Provide the [x, y] coordinate of the cell's center where the given text is located.  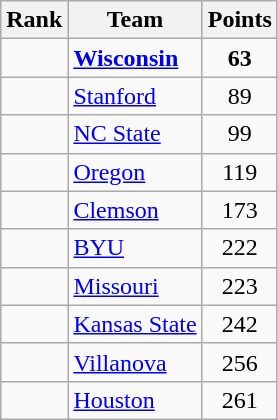
173 [240, 210]
Stanford [135, 96]
63 [240, 58]
119 [240, 172]
261 [240, 400]
222 [240, 248]
BYU [135, 248]
Rank [34, 20]
Clemson [135, 210]
NC State [135, 134]
Oregon [135, 172]
Wisconsin [135, 58]
99 [240, 134]
Kansas State [135, 324]
89 [240, 96]
Points [240, 20]
Team [135, 20]
Villanova [135, 362]
242 [240, 324]
223 [240, 286]
256 [240, 362]
Houston [135, 400]
Missouri [135, 286]
